Identify which cell holds the provided text, then report its (x, y) central coordinate. 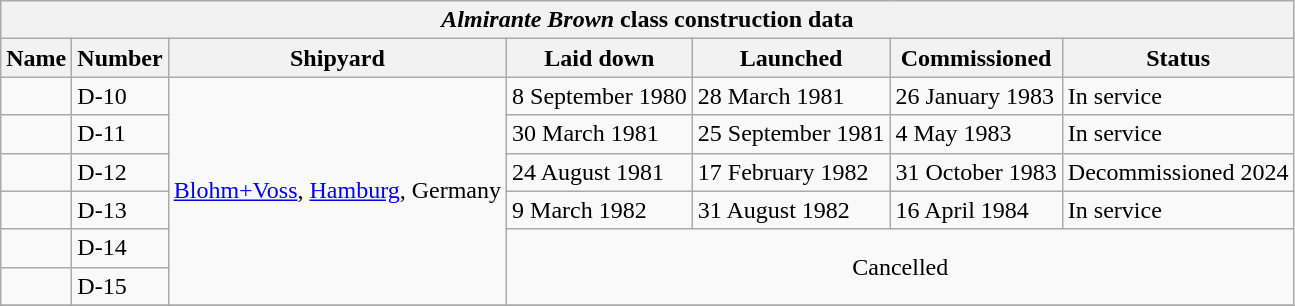
26 January 1983 (976, 96)
Almirante Brown class construction data (648, 20)
25 September 1981 (791, 134)
4 May 1983 (976, 134)
31 October 1983 (976, 172)
30 March 1981 (600, 134)
Cancelled (900, 267)
Number (120, 58)
D-12 (120, 172)
16 April 1984 (976, 210)
Laid down (600, 58)
8 September 1980 (600, 96)
D-15 (120, 286)
Commissioned (976, 58)
Status (1178, 58)
D-14 (120, 248)
28 March 1981 (791, 96)
24 August 1981 (600, 172)
D-11 (120, 134)
D-10 (120, 96)
31 August 1982 (791, 210)
Launched (791, 58)
Shipyard (337, 58)
9 March 1982 (600, 210)
D-13 (120, 210)
Decommissioned 2024 (1178, 172)
17 February 1982 (791, 172)
Blohm+Voss, Hamburg, Germany (337, 191)
Name (36, 58)
